Find where the given text appears and provide that cell's center as [x, y] coordinate. 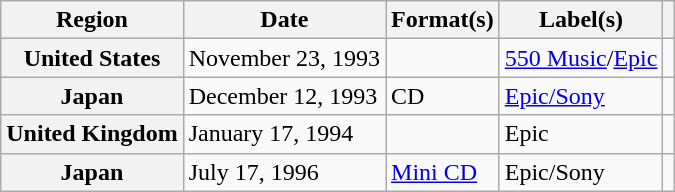
Mini CD [443, 172]
January 17, 1994 [284, 134]
Region [92, 20]
United States [92, 58]
Epic [581, 134]
December 12, 1993 [284, 96]
Format(s) [443, 20]
July 17, 1996 [284, 172]
Date [284, 20]
Label(s) [581, 20]
CD [443, 96]
November 23, 1993 [284, 58]
550 Music/Epic [581, 58]
United Kingdom [92, 134]
